Determine the [x, y] coordinate at the center of the cell enclosing the given text.  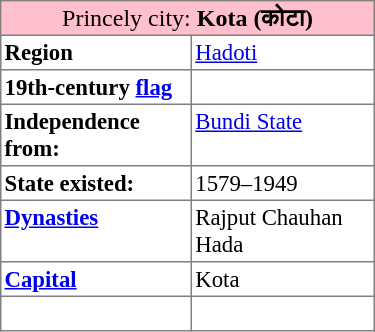
Princely city: Kota (कोटा) [188, 18]
Dynasties [96, 231]
Rajput Chauhan Hada [282, 231]
Region [96, 52]
State existed: [96, 183]
Kota [282, 279]
Capital [96, 279]
19th-century flag [96, 87]
Hadoti [282, 52]
1579–1949 [282, 183]
Independence from: [96, 135]
Bundi State [282, 135]
